Scan for the cell matching the given text and deliver its (x, y) coordinate at center. 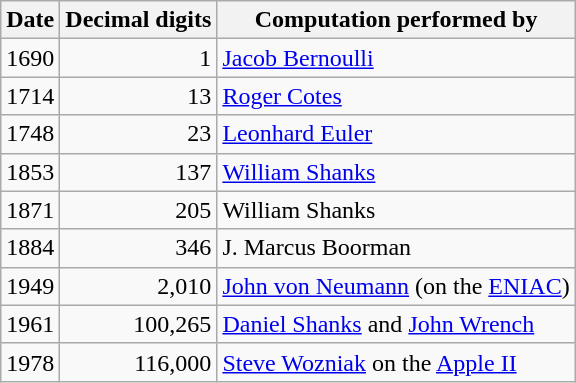
John von Neumann (on the ENIAC) (396, 286)
1961 (30, 324)
2,010 (138, 286)
1 (138, 58)
137 (138, 172)
Leonhard Euler (396, 134)
346 (138, 248)
23 (138, 134)
1853 (30, 172)
116,000 (138, 362)
Date (30, 20)
Steve Wozniak on the Apple II (396, 362)
1748 (30, 134)
1884 (30, 248)
205 (138, 210)
Daniel Shanks and John Wrench (396, 324)
100,265 (138, 324)
Jacob Bernoulli (396, 58)
13 (138, 96)
1871 (30, 210)
1949 (30, 286)
1690 (30, 58)
Decimal digits (138, 20)
Computation performed by (396, 20)
1714 (30, 96)
J. Marcus Boorman (396, 248)
Roger Cotes (396, 96)
1978 (30, 362)
